Identify which cell holds the provided text, then report its [x, y] central coordinate. 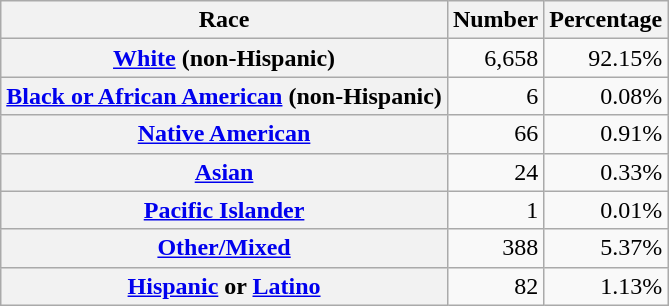
0.91% [606, 134]
24 [495, 172]
66 [495, 134]
0.33% [606, 172]
1.13% [606, 286]
Number [495, 20]
5.37% [606, 248]
Other/Mixed [224, 248]
6,658 [495, 58]
Black or African American (non-Hispanic) [224, 96]
388 [495, 248]
Percentage [606, 20]
6 [495, 96]
Race [224, 20]
Pacific Islander [224, 210]
0.01% [606, 210]
White (non-Hispanic) [224, 58]
Native American [224, 134]
1 [495, 210]
92.15% [606, 58]
82 [495, 286]
Asian [224, 172]
0.08% [606, 96]
Hispanic or Latino [224, 286]
